Extract the [x, y] coordinate from the center of the cell holding the provided text.  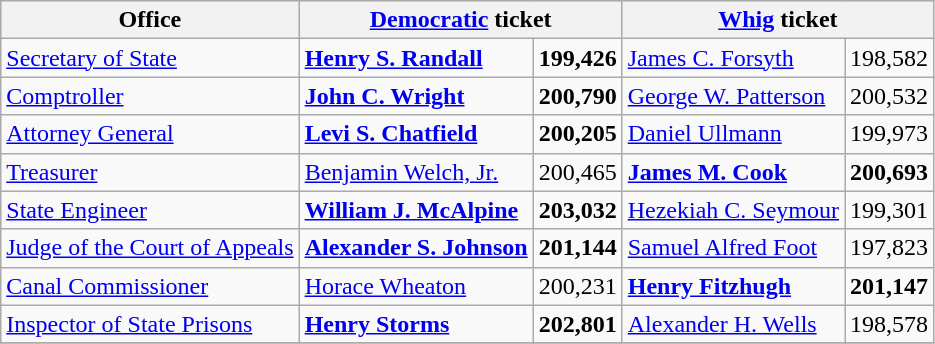
State Engineer [150, 210]
Treasurer [150, 172]
Levi S. Chatfield [416, 134]
Secretary of State [150, 58]
Whig ticket [778, 20]
Samuel Alfred Foot [733, 248]
197,823 [890, 248]
Henry Fitzhugh [733, 286]
200,532 [890, 96]
200,231 [578, 286]
Inspector of State Prisons [150, 324]
Daniel Ullmann [733, 134]
Alexander H. Wells [733, 324]
201,144 [578, 248]
203,032 [578, 210]
200,790 [578, 96]
Comptroller [150, 96]
James M. Cook [733, 172]
Benjamin Welch, Jr. [416, 172]
200,465 [578, 172]
199,973 [890, 134]
200,205 [578, 134]
198,582 [890, 58]
Henry S. Randall [416, 58]
Alexander S. Johnson [416, 248]
Henry Storms [416, 324]
Democratic ticket [460, 20]
Office [150, 20]
Judge of the Court of Appeals [150, 248]
201,147 [890, 286]
200,693 [890, 172]
198,578 [890, 324]
202,801 [578, 324]
William J. McAlpine [416, 210]
George W. Patterson [733, 96]
Horace Wheaton [416, 286]
John C. Wright [416, 96]
Canal Commissioner [150, 286]
199,426 [578, 58]
James C. Forsyth [733, 58]
Attorney General [150, 134]
Hezekiah C. Seymour [733, 210]
199,301 [890, 210]
